Find where the given text appears and provide that cell's center as [X, Y] coordinate. 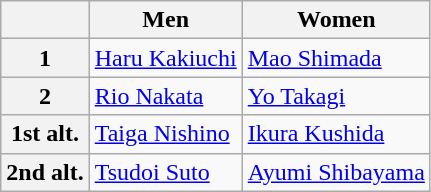
Yo Takagi [336, 96]
Tsudoi Suto [166, 172]
1st alt. [45, 134]
Women [336, 20]
Ikura Kushida [336, 134]
Mao Shimada [336, 58]
Ayumi Shibayama [336, 172]
1 [45, 58]
2 [45, 96]
Rio Nakata [166, 96]
2nd alt. [45, 172]
Taiga Nishino [166, 134]
Men [166, 20]
Haru Kakiuchi [166, 58]
